Search for the cell housing the specified text and yield its [X, Y] center coordinate. 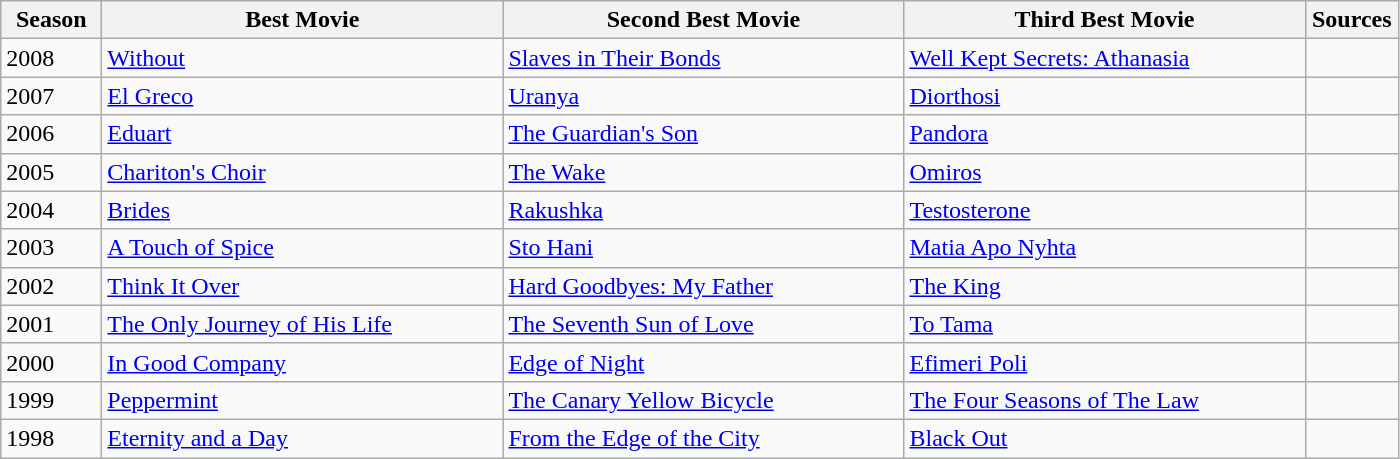
The Seventh Sun of Love [704, 324]
Matia Apo Nyhta [1104, 248]
Rakushka [704, 210]
The Wake [704, 172]
2006 [52, 134]
Third Best Movie [1104, 20]
From the Edge of the City [704, 438]
2000 [52, 362]
Black Out [1104, 438]
Diorthosi [1104, 96]
Eternity and a Day [302, 438]
Slaves in Their Bonds [704, 58]
The Only Journey of His Life [302, 324]
Best Movie [302, 20]
2002 [52, 286]
2001 [52, 324]
2004 [52, 210]
Sto Hani [704, 248]
Without [302, 58]
The Guardian's Son [704, 134]
Season [52, 20]
Think It Over [302, 286]
2003 [52, 248]
Peppermint [302, 400]
The Canary Yellow Bicycle [704, 400]
The King [1104, 286]
Eduart [302, 134]
1998 [52, 438]
Efimeri Poli [1104, 362]
Hard Goodbyes: My Father [704, 286]
El Greco [302, 96]
Omiros [1104, 172]
A Touch of Spice [302, 248]
2007 [52, 96]
Chariton's Choir [302, 172]
2005 [52, 172]
Brides [302, 210]
1999 [52, 400]
2008 [52, 58]
Uranya [704, 96]
Sources [1352, 20]
Well Kept Secrets: Athanasia [1104, 58]
To Tama [1104, 324]
Second Best Movie [704, 20]
Edge of Night [704, 362]
Pandora [1104, 134]
In Good Company [302, 362]
The Four Seasons of The Law [1104, 400]
Testosterone [1104, 210]
